Extract the [x, y] coordinate from the center of the cell holding the provided text.  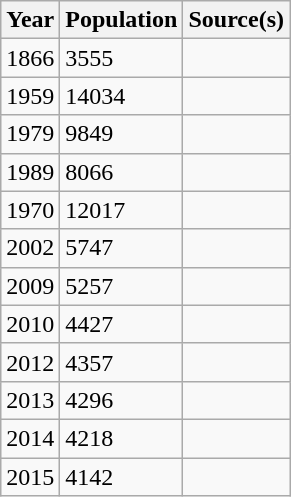
4427 [122, 324]
14034 [122, 96]
2002 [30, 248]
4218 [122, 438]
4142 [122, 477]
1970 [30, 210]
1866 [30, 58]
Population [122, 20]
2009 [30, 286]
2013 [30, 400]
5747 [122, 248]
2015 [30, 477]
1959 [30, 96]
8066 [122, 172]
1989 [30, 172]
3555 [122, 58]
9849 [122, 134]
1979 [30, 134]
12017 [122, 210]
Year [30, 20]
2010 [30, 324]
Source(s) [236, 20]
2012 [30, 362]
2014 [30, 438]
5257 [122, 286]
4296 [122, 400]
4357 [122, 362]
